Extract the [x, y] coordinate from the center of the cell holding the provided text.  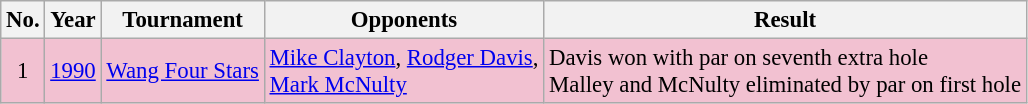
1990 [73, 72]
Wang Four Stars [182, 72]
Davis won with par on seventh extra holeMalley and McNulty eliminated by par on first hole [786, 72]
No. [23, 20]
Mike Clayton, Rodger Davis, Mark McNulty [404, 72]
Opponents [404, 20]
Result [786, 20]
Tournament [182, 20]
1 [23, 72]
Year [73, 20]
